Determine the [x, y] coordinate at the center of the cell enclosing the given text.  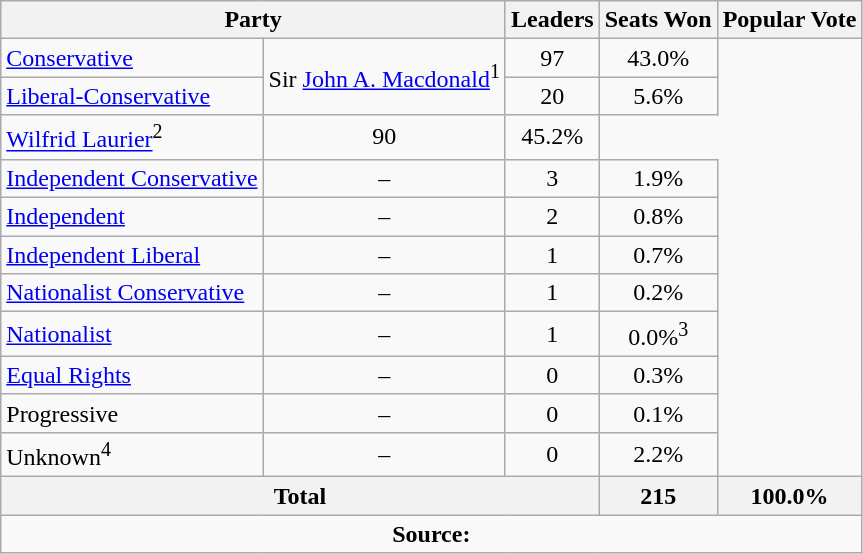
100.0% [790, 496]
97 [552, 58]
43.0% [658, 58]
1.9% [658, 178]
Seats Won [658, 20]
Independent Liberal [132, 255]
20 [552, 96]
0.0%3 [658, 334]
90 [384, 138]
0.3% [658, 375]
2 [552, 217]
2.2% [658, 454]
Popular Vote [790, 20]
Leaders [552, 20]
Nationalist [132, 334]
0.1% [658, 413]
Source: [432, 534]
Liberal-Conservative [132, 96]
Equal Rights [132, 375]
0.7% [658, 255]
0.2% [658, 293]
Independent Conservative [132, 178]
Total [300, 496]
Sir John A. Macdonald1 [384, 77]
Unknown4 [132, 454]
Party [254, 20]
215 [658, 496]
5.6% [658, 96]
Independent [132, 217]
Conservative [132, 58]
Wilfrid Laurier2 [132, 138]
Nationalist Conservative [132, 293]
0.8% [658, 217]
Progressive [132, 413]
45.2% [552, 138]
3 [552, 178]
